Determine the (x, y) coordinate at the center of the cell enclosing the given text.  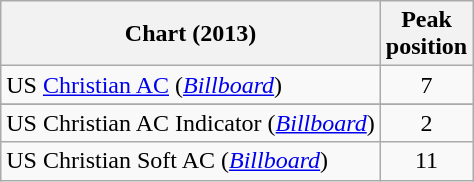
Chart (2013) (191, 34)
US Christian AC (Billboard) (191, 85)
Peak position (426, 34)
2 (426, 123)
US Christian AC Indicator (Billboard) (191, 123)
11 (426, 161)
US Christian Soft AC (Billboard) (191, 161)
7 (426, 85)
